Identify which cell holds the provided text, then report its (X, Y) central coordinate. 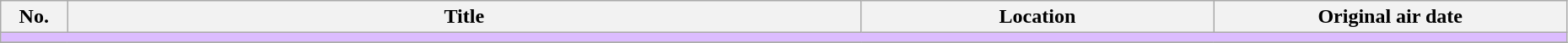
Title (464, 17)
No. (34, 17)
Original air date (1390, 17)
Location (1037, 17)
